Capture the cell that displays the provided text and extract its [x, y] central coordinate. 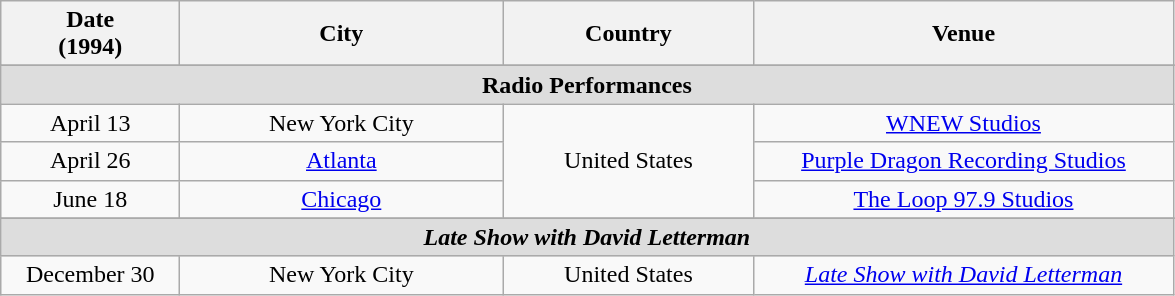
June 18 [90, 199]
Venue [964, 34]
Purple Dragon Recording Studios [964, 161]
December 30 [90, 275]
April 13 [90, 123]
City [342, 34]
The Loop 97.9 Studios [964, 199]
WNEW Studios [964, 123]
Date(1994) [90, 34]
Country [628, 34]
Atlanta [342, 161]
April 26 [90, 161]
Radio Performances [587, 85]
Chicago [342, 199]
